From the cell containing the given text, extract its center point as (X, Y) coordinate. 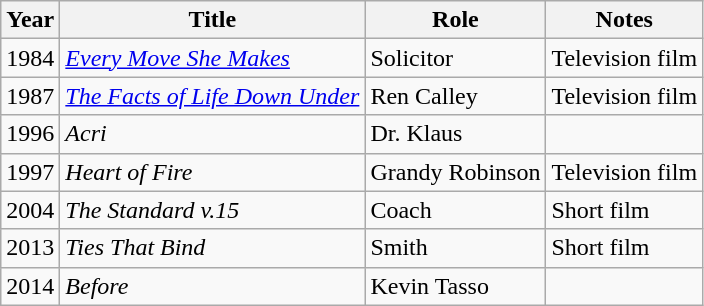
1997 (30, 172)
Grandy Robinson (456, 172)
Dr. Klaus (456, 134)
The Standard v.15 (212, 210)
Before (212, 286)
Heart of Fire (212, 172)
Acri (212, 134)
Notes (624, 20)
1984 (30, 58)
Ties That Bind (212, 248)
2004 (30, 210)
Year (30, 20)
Ren Calley (456, 96)
1987 (30, 96)
Smith (456, 248)
Role (456, 20)
Solicitor (456, 58)
The Facts of Life Down Under (212, 96)
Coach (456, 210)
2014 (30, 286)
Every Move She Makes (212, 58)
Title (212, 20)
Kevin Tasso (456, 286)
1996 (30, 134)
2013 (30, 248)
